Find where the given text appears and provide that cell's center as [x, y] coordinate. 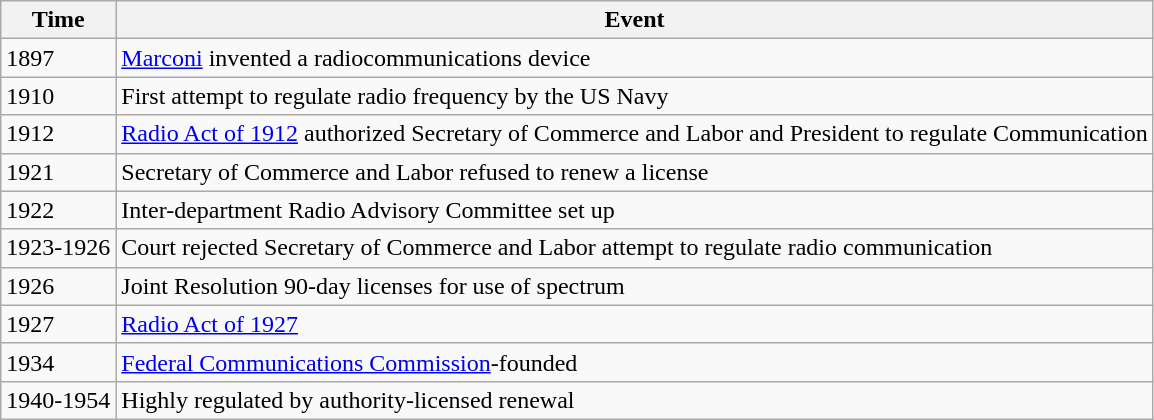
1927 [58, 324]
Inter-department Radio Advisory Committee set up [634, 210]
1923-1926 [58, 248]
Radio Act of 1927 [634, 324]
Joint Resolution 90-day licenses for use of spectrum [634, 286]
1921 [58, 172]
Marconi invented a radiocommunications device [634, 58]
1912 [58, 134]
Highly regulated by authority-licensed renewal [634, 400]
Federal Communications Commission-founded [634, 362]
Court rejected Secretary of Commerce and Labor attempt to regulate radio communication [634, 248]
First attempt to regulate radio frequency by the US Navy [634, 96]
Event [634, 20]
Secretary of Commerce and Labor refused to renew a license [634, 172]
Time [58, 20]
1940-1954 [58, 400]
1926 [58, 286]
1922 [58, 210]
Radio Act of 1912 authorized Secretary of Commerce and Labor and President to regulate Communication [634, 134]
1910 [58, 96]
1934 [58, 362]
1897 [58, 58]
